Determine the [X, Y] coordinate at the center of the cell enclosing the given text.  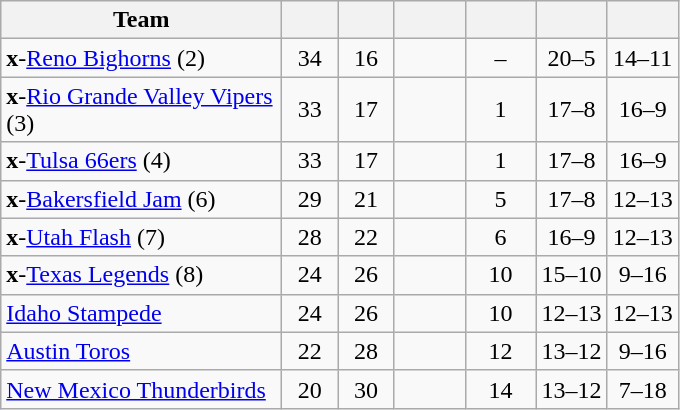
6 [500, 237]
x-Texas Legends (8) [142, 275]
5 [500, 199]
34 [310, 58]
30 [366, 389]
– [500, 58]
x-Rio Grande Valley Vipers (3) [142, 110]
21 [366, 199]
16 [366, 58]
New Mexico Thunderbirds [142, 389]
Team [142, 20]
12 [500, 351]
14–11 [642, 58]
20–5 [572, 58]
Austin Toros [142, 351]
x-Tulsa 66ers (4) [142, 161]
15–10 [572, 275]
7–18 [642, 389]
20 [310, 389]
x-Reno Bighorns (2) [142, 58]
x-Bakersfield Jam (6) [142, 199]
x-Utah Flash (7) [142, 237]
29 [310, 199]
14 [500, 389]
Idaho Stampede [142, 313]
